Determine the [X, Y] coordinate at the center of the cell enclosing the given text.  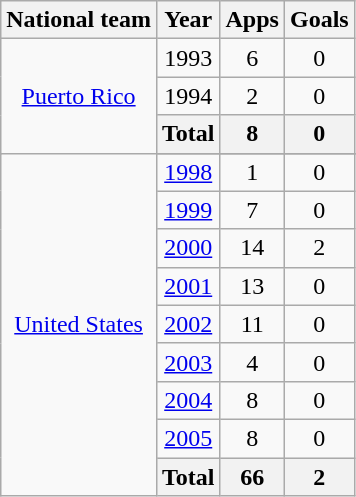
Year [188, 20]
13 [252, 286]
1993 [188, 58]
Goals [319, 20]
2000 [188, 248]
Apps [252, 20]
1999 [188, 210]
1 [252, 172]
14 [252, 248]
6 [252, 58]
7 [252, 210]
2002 [188, 324]
2001 [188, 286]
1998 [188, 172]
United States [79, 324]
1994 [188, 96]
2005 [188, 438]
11 [252, 324]
66 [252, 477]
Puerto Rico [79, 96]
National team [79, 20]
4 [252, 362]
2003 [188, 362]
2004 [188, 400]
